Determine the [X, Y] coordinate at the center of the cell enclosing the given text.  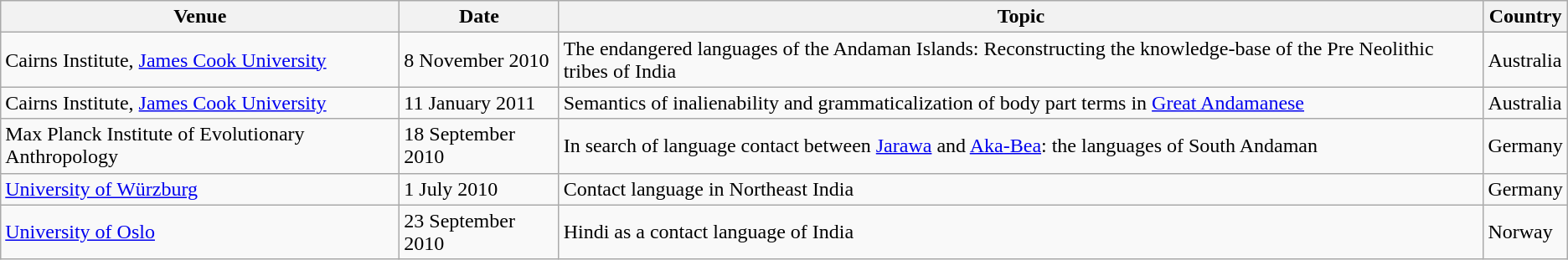
Date [479, 17]
Hindi as a contact language of India [1021, 232]
University of Oslo [200, 232]
8 November 2010 [479, 60]
Norway [1525, 232]
Country [1525, 17]
Topic [1021, 17]
1 July 2010 [479, 189]
23 September 2010 [479, 232]
University of Würzburg [200, 189]
The endangered languages of the Andaman Islands: Reconstructing the knowledge-base of the Pre Neolithic tribes of India [1021, 60]
11 January 2011 [479, 103]
Venue [200, 17]
18 September 2010 [479, 145]
Semantics of inalienability and grammaticalization of body part terms in Great Andamanese [1021, 103]
In search of language contact between Jarawa and Aka-Bea: the languages of South Andaman [1021, 145]
Max Planck Institute of Evolutionary Anthropology [200, 145]
Contact language in Northeast India [1021, 189]
